Output the (X, Y) coordinate of the center of the cell containing the given text.  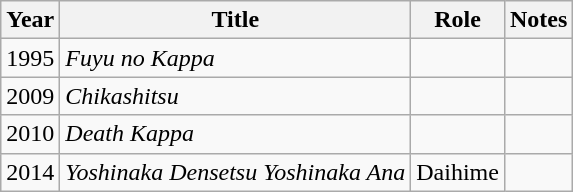
Title (236, 20)
Daihime (458, 172)
Role (458, 20)
Fuyu no Kappa (236, 58)
Yoshinaka Densetsu Yoshinaka Ana (236, 172)
Death Kappa (236, 134)
Year (30, 20)
Notes (538, 20)
1995 (30, 58)
2010 (30, 134)
Chikashitsu (236, 96)
2014 (30, 172)
2009 (30, 96)
